For the text-containing cell, return its midpoint in [x, y] coordinate format. 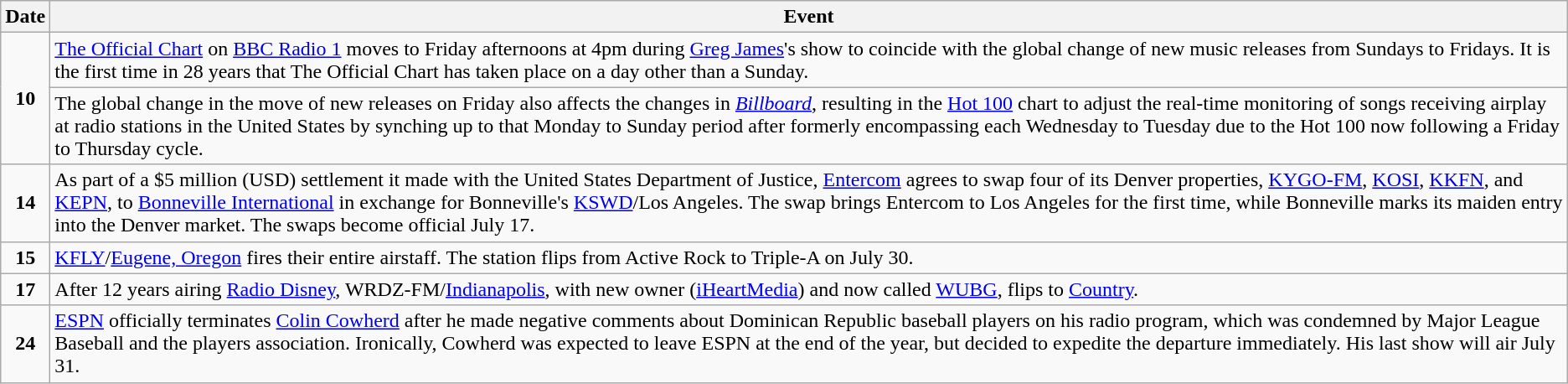
17 [25, 289]
15 [25, 257]
10 [25, 99]
Event [809, 17]
24 [25, 344]
KFLY/Eugene, Oregon fires their entire airstaff. The station flips from Active Rock to Triple-A on July 30. [809, 257]
After 12 years airing Radio Disney, WRDZ-FM/Indianapolis, with new owner (iHeartMedia) and now called WUBG, flips to Country. [809, 289]
14 [25, 203]
Date [25, 17]
